Output the [X, Y] coordinate of the center of the cell containing the given text.  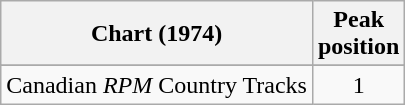
Peakposition [358, 34]
Canadian RPM Country Tracks [157, 85]
Chart (1974) [157, 34]
1 [358, 85]
